Detect which cell encompasses the target text, then output its [x, y] center coordinate. 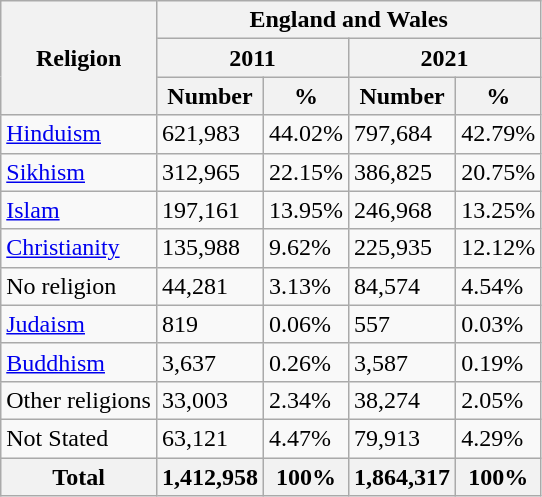
Not Stated [79, 438]
557 [402, 324]
12.12% [498, 248]
3,637 [210, 362]
2011 [252, 58]
4.47% [306, 438]
4.29% [498, 438]
0.19% [498, 362]
44.02% [306, 134]
135,988 [210, 248]
0.26% [306, 362]
819 [210, 324]
42.79% [498, 134]
20.75% [498, 172]
1,412,958 [210, 477]
4.54% [498, 286]
Religion [79, 58]
1,864,317 [402, 477]
Christianity [79, 248]
246,968 [402, 210]
0.03% [498, 324]
Other religions [79, 400]
13.25% [498, 210]
0.06% [306, 324]
Total [79, 477]
33,003 [210, 400]
197,161 [210, 210]
3,587 [402, 362]
63,121 [210, 438]
79,913 [402, 438]
3.13% [306, 286]
22.15% [306, 172]
2021 [445, 58]
225,935 [402, 248]
England and Wales [348, 20]
621,983 [210, 134]
Judaism [79, 324]
2.34% [306, 400]
9.62% [306, 248]
386,825 [402, 172]
13.95% [306, 210]
797,684 [402, 134]
38,274 [402, 400]
No religion [79, 286]
312,965 [210, 172]
84,574 [402, 286]
Islam [79, 210]
Buddhism [79, 362]
2.05% [498, 400]
Sikhism [79, 172]
44,281 [210, 286]
Hinduism [79, 134]
